Return [X, Y] of the center of cell containing provided text 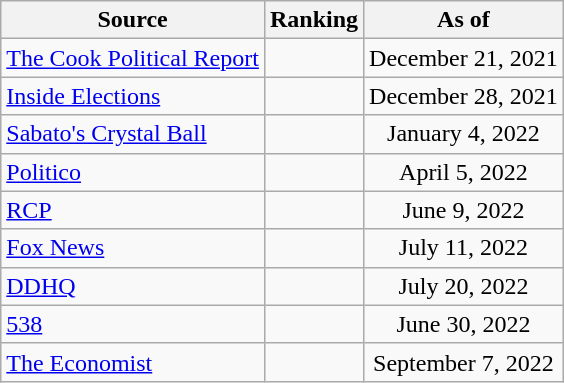
538 [133, 324]
Fox News [133, 248]
Source [133, 20]
DDHQ [133, 286]
June 30, 2022 [464, 324]
Ranking [314, 20]
September 7, 2022 [464, 362]
April 5, 2022 [464, 172]
Politico [133, 172]
January 4, 2022 [464, 134]
July 20, 2022 [464, 286]
Sabato's Crystal Ball [133, 134]
June 9, 2022 [464, 210]
The Economist [133, 362]
As of [464, 20]
Inside Elections [133, 96]
December 21, 2021 [464, 58]
RCP [133, 210]
July 11, 2022 [464, 248]
December 28, 2021 [464, 96]
The Cook Political Report [133, 58]
